Determine the [x, y] coordinate at the center of the cell enclosing the given text.  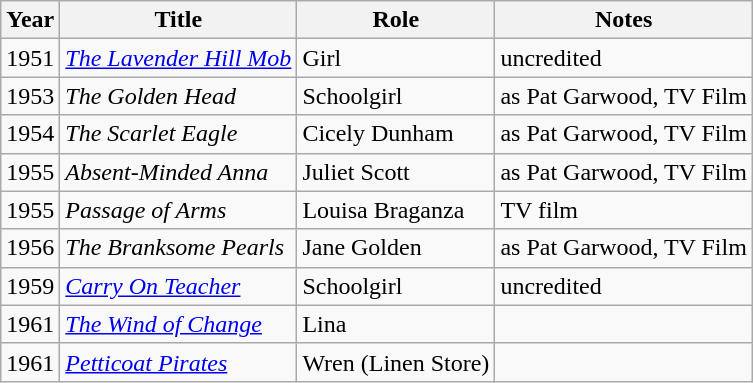
Role [396, 20]
Lina [396, 324]
The Lavender Hill Mob [178, 58]
Passage of Arms [178, 210]
1951 [30, 58]
Louisa Braganza [396, 210]
Carry On Teacher [178, 286]
Year [30, 20]
1959 [30, 286]
Notes [624, 20]
1956 [30, 248]
Absent-Minded Anna [178, 172]
The Scarlet Eagle [178, 134]
Cicely Dunham [396, 134]
The Branksome Pearls [178, 248]
Wren (Linen Store) [396, 362]
The Golden Head [178, 96]
Juliet Scott [396, 172]
Title [178, 20]
1954 [30, 134]
Girl [396, 58]
Petticoat Pirates [178, 362]
TV film [624, 210]
Jane Golden [396, 248]
The Wind of Change [178, 324]
1953 [30, 96]
